Search for the cell housing the specified text and yield its [x, y] center coordinate. 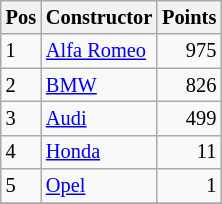
499 [189, 118]
Opel [99, 186]
Alfa Romeo [99, 51]
Constructor [99, 17]
Honda [99, 152]
BMW [99, 85]
826 [189, 85]
Audi [99, 118]
11 [189, 152]
975 [189, 51]
2 [21, 85]
Pos [21, 17]
4 [21, 152]
3 [21, 118]
Points [189, 17]
5 [21, 186]
